Locate the cell with the specified text and output its (X, Y) center coordinate. 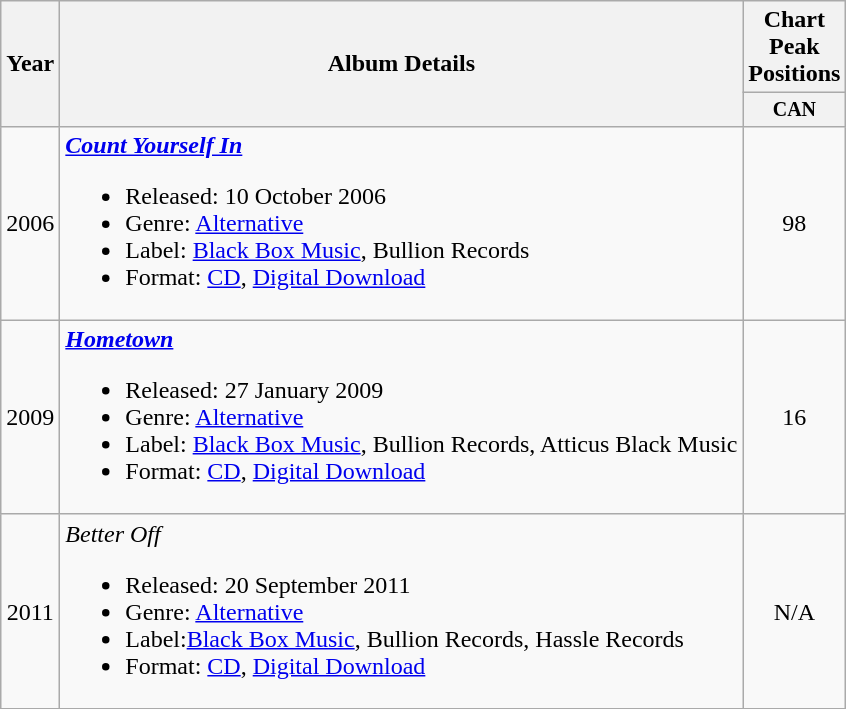
Count Yourself InReleased: 10 October 2006Genre: AlternativeLabel: Black Box Music, Bullion RecordsFormat: CD, Digital Download (402, 223)
98 (794, 223)
N/A (794, 611)
2011 (30, 611)
CAN (794, 110)
2006 (30, 223)
Chart Peak Positions (794, 47)
16 (794, 417)
HometownReleased: 27 January 2009Genre: AlternativeLabel: Black Box Music, Bullion Records, Atticus Black MusicFormat: CD, Digital Download (402, 417)
Year (30, 64)
Album Details (402, 64)
2009 (30, 417)
Better OffReleased: 20 September 2011Genre: AlternativeLabel:Black Box Music, Bullion Records, Hassle RecordsFormat: CD, Digital Download (402, 611)
